Detect which cell encompasses the target text, then output its (X, Y) center coordinate. 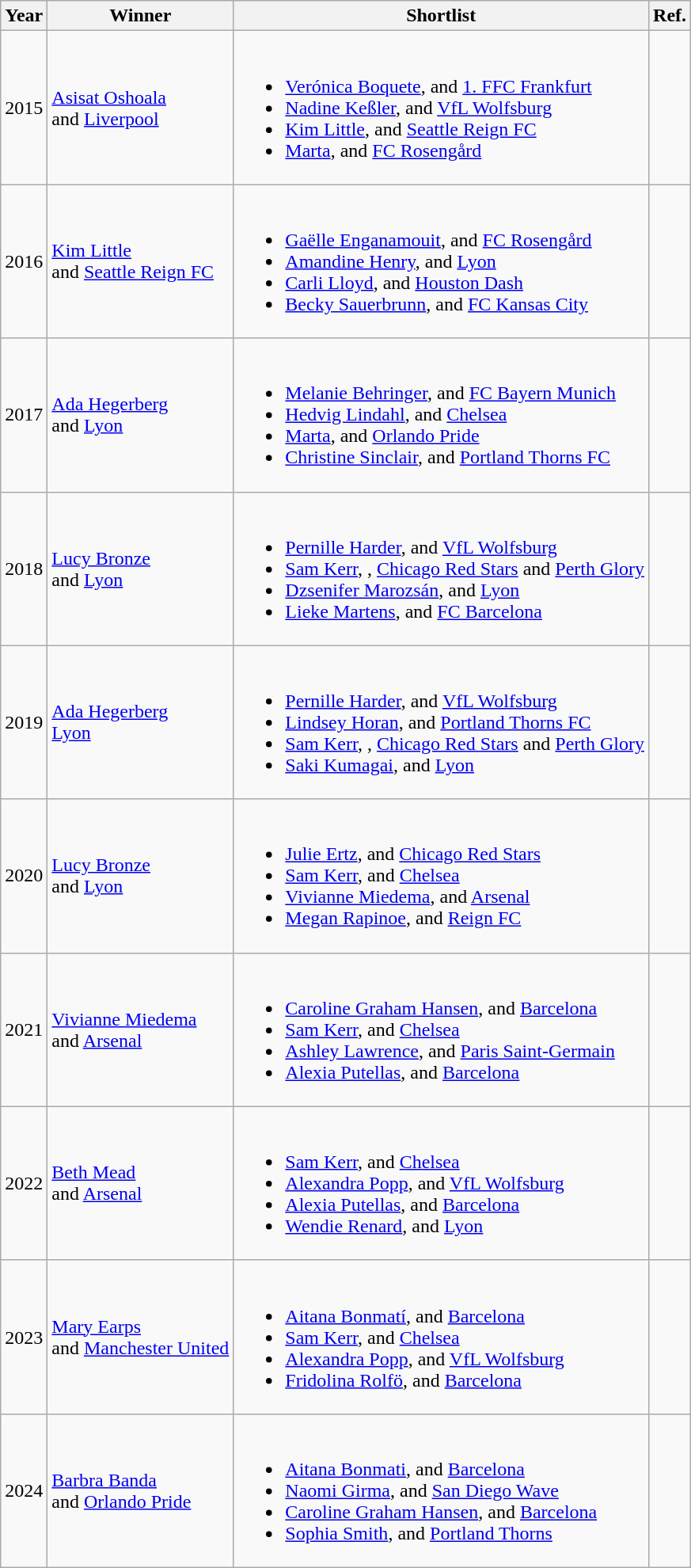
Caroline Graham Hansen, and BarcelonaSam Kerr, and ChelseaAshley Lawrence, and Paris Saint-GermainAlexia Putellas, and Barcelona (442, 1029)
Ref. (670, 16)
Melanie Behringer, and FC Bayern MunichHedvig Lindahl, and ChelseaMarta, and Orlando PrideChristine Sinclair, and Portland Thorns FC (442, 415)
2018 (24, 569)
2021 (24, 1029)
2016 (24, 261)
Winner (141, 16)
Year (24, 16)
2019 (24, 722)
Pernille Harder, and VfL WolfsburgSam Kerr, , Chicago Red Stars and Perth GloryDzsenifer Marozsán, and LyonLieke Martens, and FC Barcelona (442, 569)
Pernille Harder, and VfL WolfsburgLindsey Horan, and Portland Thorns FCSam Kerr, , Chicago Red Stars and Perth GlorySaki Kumagai, and Lyon (442, 722)
Mary Earps and Manchester United (141, 1337)
2017 (24, 415)
Gaëlle Enganamouit, and FC RosengårdAmandine Henry, and LyonCarli Lloyd, and Houston DashBecky Sauerbrunn, and FC Kansas City (442, 261)
Beth Mead and Arsenal (141, 1183)
Julie Ertz, and Chicago Red StarsSam Kerr, and ChelseaVivianne Miedema, and ArsenalMegan Rapinoe, and Reign FC (442, 876)
Ada Hegerberg and Lyon (141, 415)
Kim Little and Seattle Reign FC (141, 261)
Ada Hegerberg Lyon (141, 722)
Sam Kerr, and ChelseaAlexandra Popp, and VfL WolfsburgAlexia Putellas, and BarcelonaWendie Renard, and Lyon (442, 1183)
Aitana Bonmatí, and BarcelonaSam Kerr, and ChelseaAlexandra Popp, and VfL WolfsburgFridolina Rolfö, and Barcelona (442, 1337)
2015 (24, 108)
Asisat Oshoala and Liverpool (141, 108)
Shortlist (442, 16)
Verónica Boquete, and 1. FFC FrankfurtNadine Keßler, and VfL WolfsburgKim Little, and Seattle Reign FCMarta, and FC Rosengård (442, 108)
Barbra Banda and Orlando Pride (141, 1490)
2024 (24, 1490)
2023 (24, 1337)
Vivianne Miedema and Arsenal (141, 1029)
Aitana Bonmati, and BarcelonaNaomi Girma, and San Diego WaveCaroline Graham Hansen, and BarcelonaSophia Smith, and Portland Thorns (442, 1490)
2020 (24, 876)
2022 (24, 1183)
